Return [X, Y] of the center of cell containing provided text 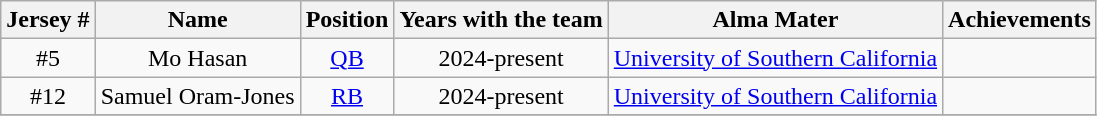
Jersey # [48, 20]
#12 [48, 96]
Alma Mater [775, 20]
#5 [48, 58]
Name [198, 20]
Achievements [1020, 20]
Position [347, 20]
RB [347, 96]
QB [347, 58]
Samuel Oram-Jones [198, 96]
Mo Hasan [198, 58]
Years with the team [501, 20]
